Provide the (x, y) coordinate of the cell's center where the given text is located.  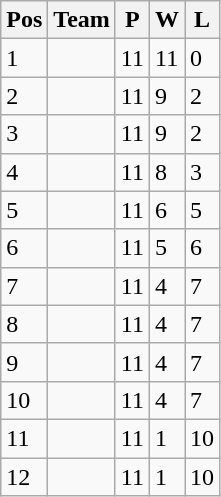
Team (82, 20)
W (168, 20)
0 (202, 58)
L (202, 20)
12 (24, 477)
P (132, 20)
Pos (24, 20)
